Capture the cell that displays the provided text and extract its (x, y) central coordinate. 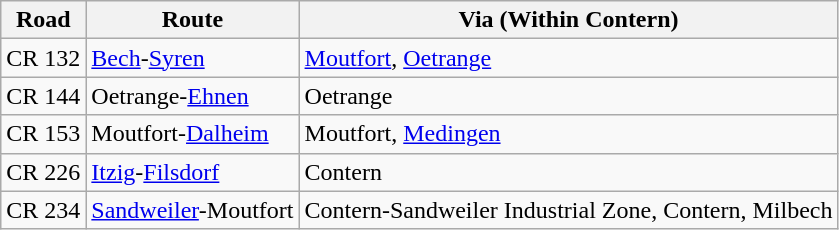
CR 226 (44, 172)
CR 132 (44, 58)
Moutfort-Dalheim (192, 134)
CR 234 (44, 210)
Sandweiler-Moutfort (192, 210)
Oetrange (568, 96)
Itzig-Filsdorf (192, 172)
Bech-Syren (192, 58)
Moutfort, Oetrange (568, 58)
Route (192, 20)
Road (44, 20)
CR 153 (44, 134)
Via (Within Contern) (568, 20)
Oetrange-Ehnen (192, 96)
Contern-Sandweiler Industrial Zone, Contern, Milbech (568, 210)
CR 144 (44, 96)
Moutfort, Medingen (568, 134)
Contern (568, 172)
